Detect which cell encompasses the target text, then output its [X, Y] center coordinate. 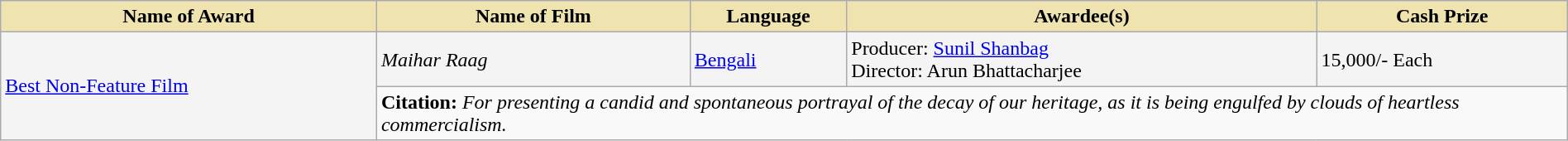
Name of Film [533, 17]
Maihar Raag [533, 60]
Awardee(s) [1082, 17]
Bengali [767, 60]
Producer: Sunil ShanbagDirector: Arun Bhattacharjee [1082, 60]
Language [767, 17]
Cash Prize [1442, 17]
Best Non-Feature Film [189, 86]
15,000/- Each [1442, 60]
Name of Award [189, 17]
